From the cell containing the given text, extract its center point as (X, Y) coordinate. 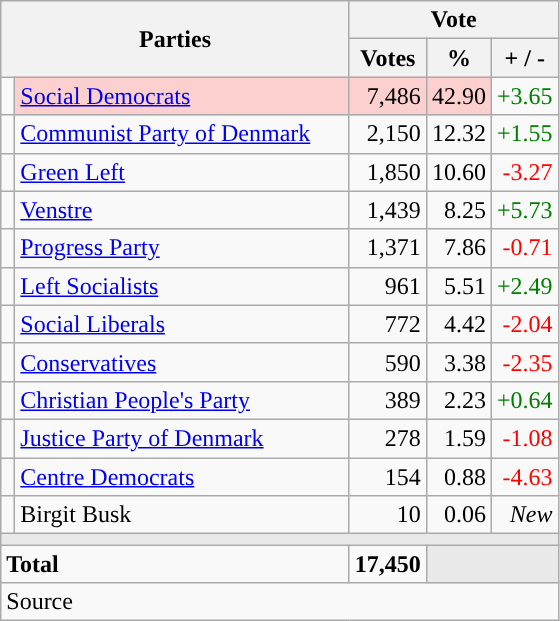
1,850 (388, 172)
772 (388, 324)
2.23 (458, 400)
Social Democrats (182, 96)
-0.71 (524, 248)
0.06 (458, 515)
154 (388, 477)
961 (388, 286)
10.60 (458, 172)
3.38 (458, 362)
Green Left (182, 172)
+5.73 (524, 210)
42.90 (458, 96)
+2.49 (524, 286)
+1.55 (524, 134)
Christian People's Party (182, 400)
+3.65 (524, 96)
12.32 (458, 134)
-3.27 (524, 172)
Left Socialists (182, 286)
Communist Party of Denmark (182, 134)
+0.64 (524, 400)
5.51 (458, 286)
8.25 (458, 210)
4.42 (458, 324)
7,486 (388, 96)
1,371 (388, 248)
+ / - (524, 58)
Total (176, 564)
278 (388, 438)
-4.63 (524, 477)
% (458, 58)
1,439 (388, 210)
2,150 (388, 134)
Social Liberals (182, 324)
Parties (176, 39)
Progress Party (182, 248)
Birgit Busk (182, 515)
-2.04 (524, 324)
Source (280, 602)
Justice Party of Denmark (182, 438)
New (524, 515)
0.88 (458, 477)
17,450 (388, 564)
Venstre (182, 210)
1.59 (458, 438)
Conservatives (182, 362)
590 (388, 362)
10 (388, 515)
7.86 (458, 248)
-2.35 (524, 362)
Votes (388, 58)
Vote (454, 20)
Centre Democrats (182, 477)
-1.08 (524, 438)
389 (388, 400)
